Capture the cell that displays the provided text and extract its [x, y] central coordinate. 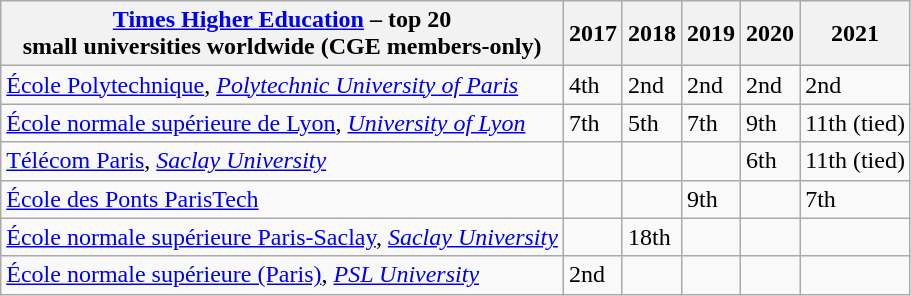
Télécom Paris, Saclay University [282, 161]
École normale supérieure (Paris), PSL University [282, 275]
6th [770, 161]
5th [652, 123]
4th [592, 85]
18th [652, 237]
École Polytechnique, Polytechnic University of Paris [282, 85]
2017 [592, 34]
École normale supérieure de Lyon, University of Lyon [282, 123]
École normale supérieure Paris-Saclay, Saclay University [282, 237]
2020 [770, 34]
Times Higher Education – top 20small universities worldwide (CGE members-only) [282, 34]
2021 [856, 34]
2019 [712, 34]
2018 [652, 34]
École des Ponts ParisTech [282, 199]
